Output the [x, y] coordinate of the center of the cell containing the given text.  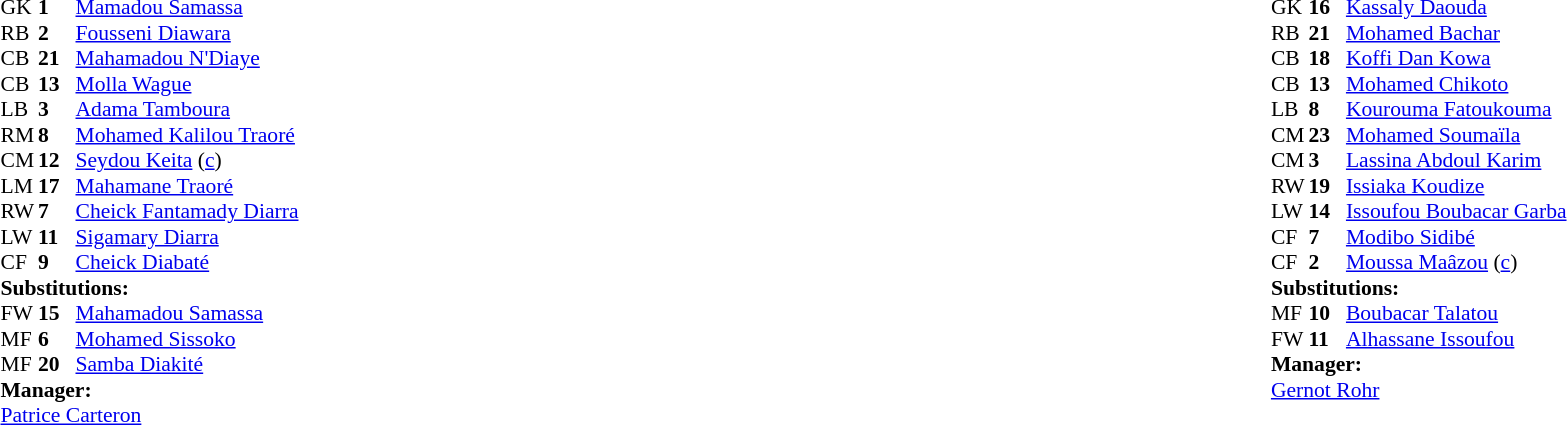
Molla Wague [188, 84]
20 [57, 365]
17 [57, 186]
Kourouma Fatoukouma [1456, 109]
19 [1327, 186]
Modibo Sidibé [1456, 237]
Mohamed Sissoko [188, 339]
Cheick Diabaté [188, 263]
Issoufou Boubacar Garba [1456, 211]
Mahamadou N'Diaye [188, 59]
Koffi Dan Kowa [1456, 59]
Mohamed Kalilou Traoré [188, 135]
Issiaka Koudize [1456, 186]
Mohamed Soumaïla [1456, 135]
18 [1327, 59]
Samba Diakité [188, 365]
23 [1327, 135]
14 [1327, 211]
Seydou Keita (c) [188, 161]
Mohamed Chikoto [1456, 84]
RM [19, 135]
Boubacar Talatou [1456, 313]
Adama Tamboura [188, 109]
LM [19, 186]
10 [1327, 313]
6 [57, 339]
12 [57, 161]
Lassina Abdoul Karim [1456, 161]
Mahamane Traoré [188, 186]
Gernot Rohr [1419, 390]
Cheick Fantamady Diarra [188, 211]
Moussa Maâzou (c) [1456, 263]
15 [57, 313]
Mohamed Bachar [1456, 33]
Alhassane Issoufou [1456, 339]
Mahamadou Samassa [188, 313]
Sigamary Diarra [188, 237]
Fousseni Diawara [188, 33]
9 [57, 263]
